Extract the [X, Y] coordinate from the center of the cell holding the provided text.  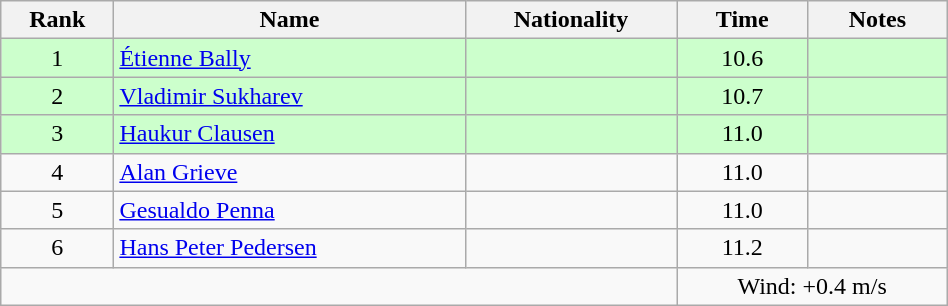
4 [58, 172]
6 [58, 248]
Wind: +0.4 m/s [812, 286]
Hans Peter Pedersen [290, 248]
2 [58, 96]
11.2 [742, 248]
Time [742, 20]
5 [58, 210]
Rank [58, 20]
1 [58, 58]
Étienne Bally [290, 58]
Notes [878, 20]
Name [290, 20]
10.6 [742, 58]
Haukur Clausen [290, 134]
Alan Grieve [290, 172]
Nationality [571, 20]
10.7 [742, 96]
Gesualdo Penna [290, 210]
3 [58, 134]
Vladimir Sukharev [290, 96]
